Extract the (X, Y) coordinate from the center of the cell holding the provided text.  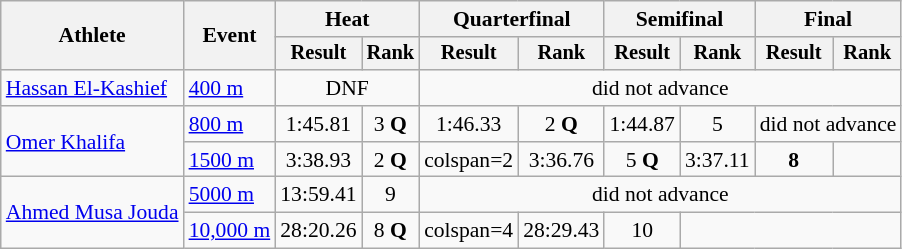
5 Q (642, 160)
9 (391, 195)
5 (718, 124)
1:44.87 (642, 124)
8 (794, 160)
8 Q (391, 231)
1:46.33 (468, 124)
3 Q (391, 124)
3:37.11 (718, 160)
800 m (230, 124)
1500 m (230, 160)
1:45.81 (318, 124)
Ahmed Musa Jouda (92, 212)
Event (230, 36)
3:36.76 (561, 160)
400 m (230, 88)
DNF (347, 88)
10,000 m (230, 231)
Omer Khalifa (92, 142)
28:20.26 (318, 231)
5000 m (230, 195)
3:38.93 (318, 160)
10 (642, 231)
colspan=4 (468, 231)
Heat (347, 19)
Final (828, 19)
Hassan El-Kashief (92, 88)
13:59.41 (318, 195)
Quarterfinal (512, 19)
colspan=2 (468, 160)
Athlete (92, 36)
Semifinal (679, 19)
28:29.43 (561, 231)
